Capture the cell that displays the provided text and extract its (x, y) central coordinate. 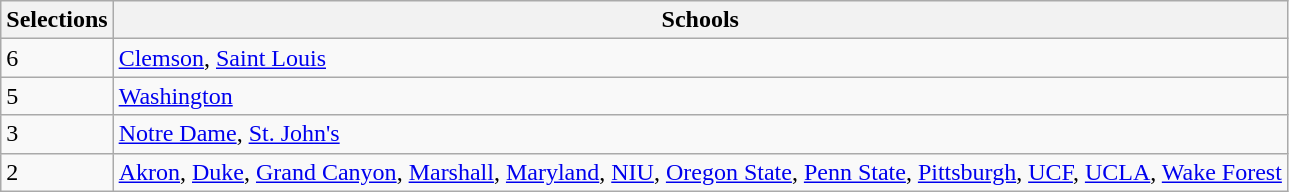
3 (57, 134)
Clemson, Saint Louis (700, 58)
6 (57, 58)
5 (57, 96)
Akron, Duke, Grand Canyon, Marshall, Maryland, NIU, Oregon State, Penn State, Pittsburgh, UCF, UCLA, Wake Forest (700, 172)
Washington (700, 96)
Schools (700, 20)
2 (57, 172)
Notre Dame, St. John's (700, 134)
Selections (57, 20)
